Capture the cell that displays the provided text and extract its (X, Y) central coordinate. 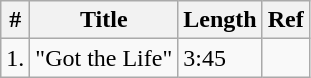
1. (16, 58)
Title (104, 20)
Ref (286, 20)
Length (220, 20)
# (16, 20)
"Got the Life" (104, 58)
3:45 (220, 58)
